Return [X, Y] of the center of cell containing provided text 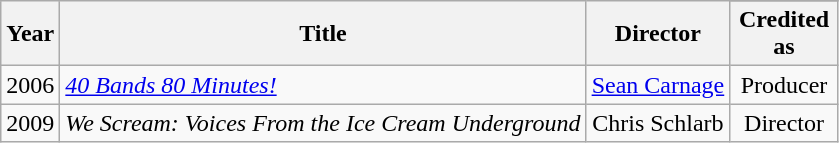
40 Bands 80 Minutes! [323, 85]
Title [323, 34]
2006 [30, 85]
We Scream: Voices From the Ice Cream Underground [323, 123]
Producer [784, 85]
Credited as [784, 34]
2009 [30, 123]
Chris Schlarb [658, 123]
Sean Carnage [658, 85]
Year [30, 34]
